Return [x, y] of the center of cell containing provided text 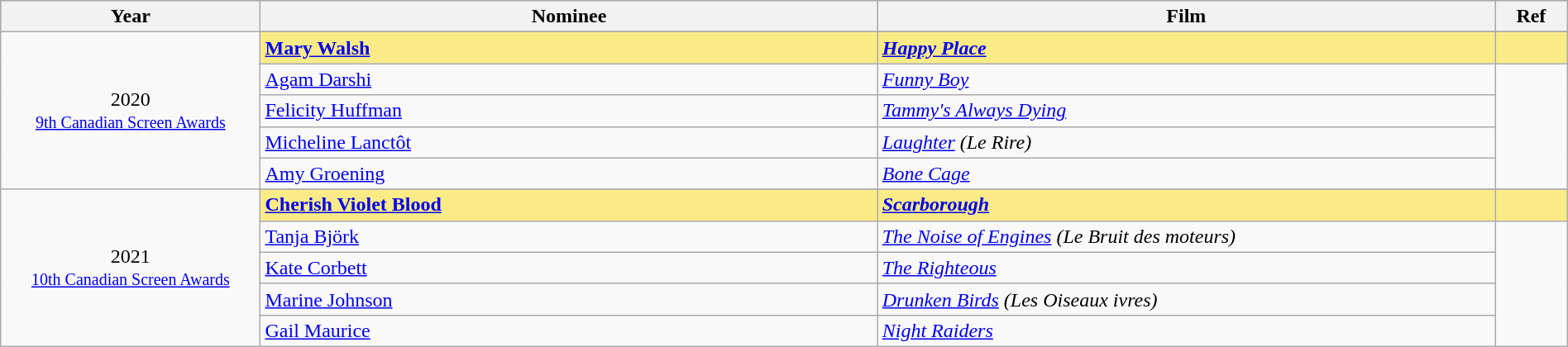
Bone Cage [1186, 173]
Kate Corbett [569, 268]
Amy Groening [569, 173]
Nominee [569, 17]
Tanja Björk [569, 236]
Drunken Birds (Les Oiseaux ivres) [1186, 299]
Happy Place [1186, 48]
Marine Johnson [569, 299]
2021 10th Canadian Screen Awards [131, 268]
Year [131, 17]
Scarborough [1186, 205]
Gail Maurice [569, 330]
Ref [1532, 17]
Laughter (Le Rire) [1186, 142]
2020 9th Canadian Screen Awards [131, 111]
The Noise of Engines (Le Bruit des moteurs) [1186, 236]
Micheline Lanctôt [569, 142]
The Righteous [1186, 268]
Tammy's Always Dying [1186, 111]
Funny Boy [1186, 79]
Cherish Violet Blood [569, 205]
Film [1186, 17]
Felicity Huffman [569, 111]
Night Raiders [1186, 330]
Agam Darshi [569, 79]
Mary Walsh [569, 48]
